Determine the [X, Y] coordinate at the center of the cell enclosing the given text.  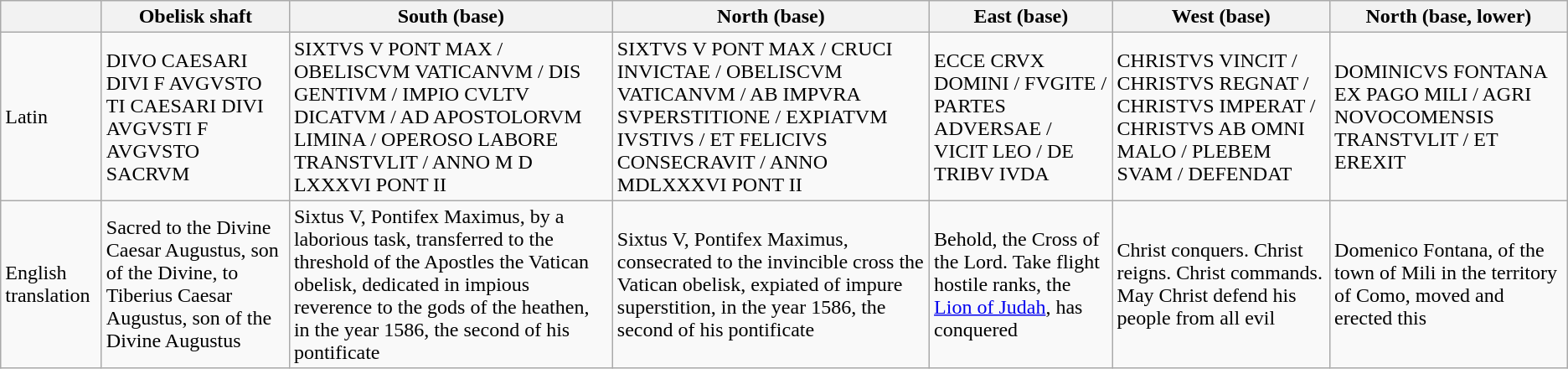
DOMINICVS FONTANA EX PAGO MILI / AGRI NOVOCOMENSIS TRANSTVLIT / ET EREXIT [1449, 117]
North (base, lower) [1449, 17]
Behold, the Cross of the Lord. Take flight hostile ranks, the Lion of Judah, has conquered [1022, 284]
CHRISTVS VINCIT / CHRISTVS REGNAT / CHRISTVS IMPERAT / CHRISTVS AB OMNI MALO / PLEBEM SVAM / DEFENDAT [1221, 117]
DIVO CAESARI DIVI F AVGVSTO TI CAESARI DIVI AVGVSTI F AVGVSTO SACRVM [195, 117]
North (base) [771, 17]
South (base) [451, 17]
Obelisk shaft [195, 17]
Latin [52, 117]
Sacred to the Divine Caesar Augustus, son of the Divine, to Tiberius Caesar Augustus, son of the Divine Augustus [195, 284]
ECCE CRVX DOMINI / FVGITE / PARTES ADVERSAE / VICIT LEO / DE TRIBV IVDA [1022, 117]
East (base) [1022, 17]
English translation [52, 284]
Domenico Fontana, of the town of Mili in the territory of Como, moved and erected this [1449, 284]
West (base) [1221, 17]
Christ conquers. Christ reigns. Christ commands. May Christ defend his people from all evil [1221, 284]
